From the cell containing the given text, extract its center point as [X, Y] coordinate. 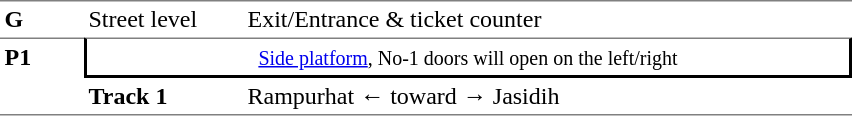
Street level [164, 19]
P1 [42, 77]
G [42, 19]
Side platform, No-1 doors will open on the left/right [468, 58]
Rampurhat ← toward → Jasidih [548, 97]
Track 1 [164, 97]
Exit/Entrance & ticket counter [548, 19]
